Extract the (x, y) coordinate from the center of the cell holding the provided text.  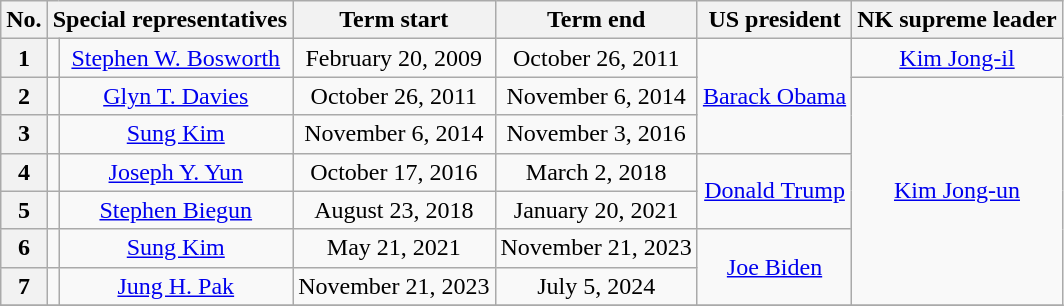
2 (24, 96)
Term end (596, 20)
Donald Trump (774, 191)
May 21, 2021 (394, 248)
Kim Jong-il (958, 58)
No. (24, 20)
January 20, 2021 (596, 210)
Joe Biden (774, 267)
Jung H. Pak (176, 286)
4 (24, 172)
Special representatives (170, 20)
3 (24, 134)
Kim Jong-un (958, 191)
March 2, 2018 (596, 172)
US president (774, 20)
1 (24, 58)
Stephen Biegun (176, 210)
November 3, 2016 (596, 134)
5 (24, 210)
July 5, 2024 (596, 286)
August 23, 2018 (394, 210)
Term start (394, 20)
Joseph Y. Yun (176, 172)
Barack Obama (774, 96)
7 (24, 286)
October 17, 2016 (394, 172)
Glyn T. Davies (176, 96)
February 20, 2009 (394, 58)
6 (24, 248)
Stephen W. Bosworth (176, 58)
NK supreme leader (958, 20)
